Return (X, Y) of the center of cell containing provided text 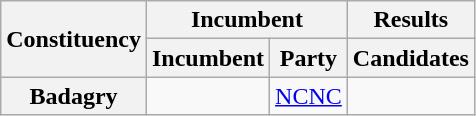
Candidates (410, 58)
Results (410, 20)
Constituency (74, 39)
NCNC (309, 96)
Party (309, 58)
Badagry (74, 96)
